Identify which cell holds the provided text, then report its [X, Y] central coordinate. 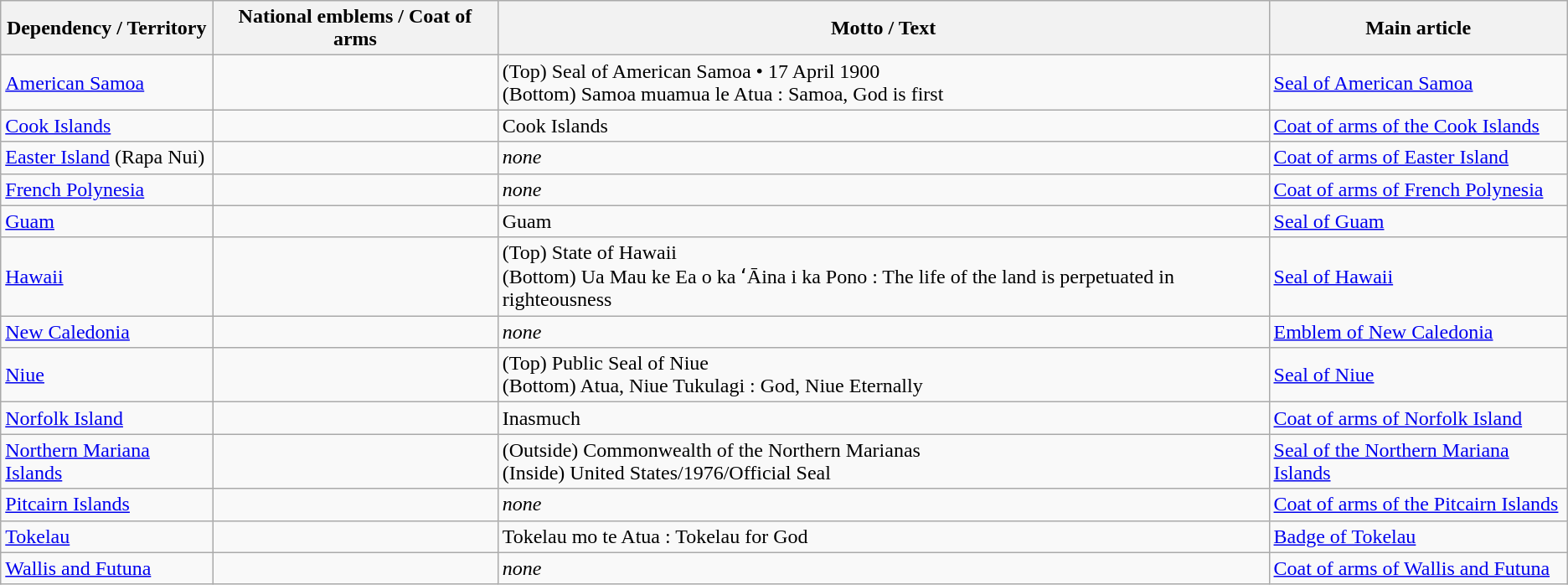
Coat of arms of Easter Island [1418, 158]
(Top) Public Seal of Niue (Bottom) Atua, Niue Tukulagi : God, Niue Eternally [883, 375]
Dependency / Territory [107, 28]
Coat of arms of French Polynesia [1418, 189]
Emblem of New Caledonia [1418, 332]
Badge of Tokelau [1418, 536]
Easter Island (Rapa Nui) [107, 158]
(Top) State of Hawaii (Bottom) Ua Mau ke Ea o ka ʻĀina i ka Pono : The life of the land is perpetuated in righteousness [883, 277]
Coat of arms of Wallis and Futuna [1418, 568]
Tokelau [107, 536]
(Outside) Commonwealth of the Northern Marianas (Inside) United States/1976/Official Seal [883, 461]
Seal of American Samoa [1418, 82]
Seal of Niue [1418, 375]
National emblems / Coat of arms [355, 28]
Main article [1418, 28]
Inasmuch [883, 418]
American Samoa [107, 82]
Seal of Hawaii [1418, 277]
(Top) Seal of American Samoa • 17 April 1900 (Bottom) Samoa muamua le Atua : Samoa, God is first [883, 82]
Coat of arms of the Cook Islands [1418, 126]
New Caledonia [107, 332]
Coat of arms of Norfolk Island [1418, 418]
Tokelau mo te Atua : Tokelau for God [883, 536]
Seal of the Northern Mariana Islands [1418, 461]
Niue [107, 375]
Pitcairn Islands [107, 505]
Wallis and Futuna [107, 568]
Norfolk Island [107, 418]
Northern Mariana Islands [107, 461]
Coat of arms of the Pitcairn Islands [1418, 505]
French Polynesia [107, 189]
Seal of Guam [1418, 221]
Motto / Text [883, 28]
Hawaii [107, 277]
